Output the (x, y) coordinate of the center of the cell containing the given text.  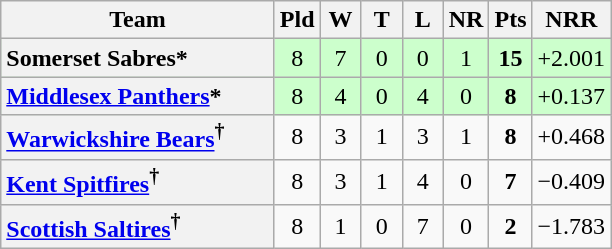
Team (138, 20)
NR (466, 20)
W (340, 20)
NRR (572, 20)
Pts (510, 20)
Warwickshire Bears† (138, 138)
T (382, 20)
Somerset Sabres* (138, 58)
+2.001 (572, 58)
+0.137 (572, 96)
−0.409 (572, 182)
Middlesex Panthers* (138, 96)
L (422, 20)
15 (510, 58)
2 (510, 226)
+0.468 (572, 138)
Scottish Saltires† (138, 226)
Kent Spitfires† (138, 182)
Pld (297, 20)
−1.783 (572, 226)
